Return the [x, y] coordinate for the center point of the cell that contains the specified text.  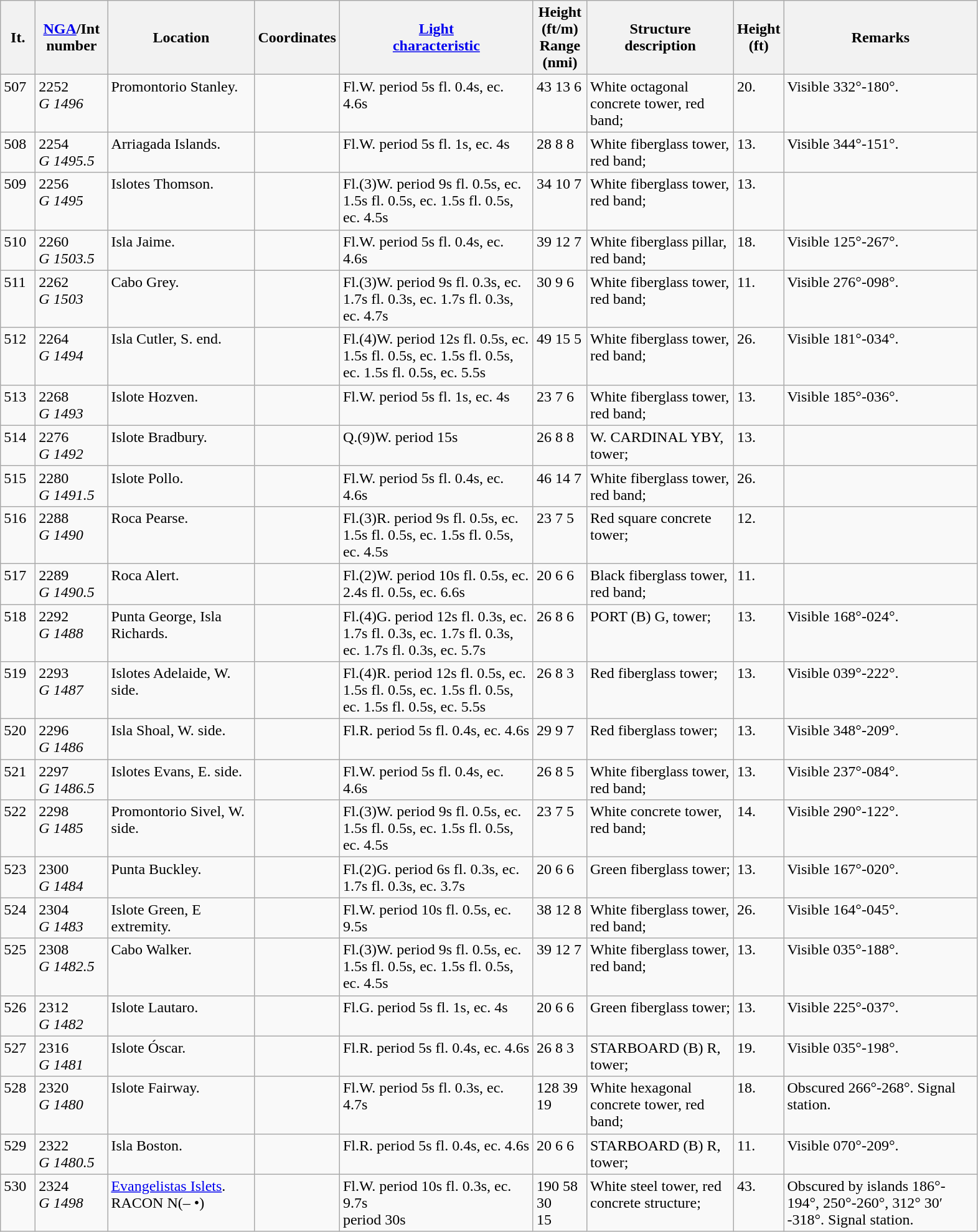
26 8 5 [560, 779]
Visible 035°-188°. [880, 967]
Fl.W. period 5s fl. 0.3s, ec. 4.7s [436, 1105]
Remarks [880, 37]
Visible 237°-084°. [880, 779]
Structuredescription [660, 37]
2324G 1498 [72, 1203]
28 8 8 [560, 152]
Islotes Adelaide, W. side. [181, 690]
Height (ft/m)Range (nmi) [560, 37]
Coordinates [297, 37]
Islotes Thomson. [181, 201]
Visible 225°-037°. [880, 1016]
520 [18, 740]
2289G 1490.5 [72, 584]
29 9 7 [560, 740]
Lightcharacteristic [436, 37]
527 [18, 1056]
2293G 1487 [72, 690]
Evangelistas Islets. RACON N(– •) [181, 1203]
Islote Fairway. [181, 1105]
W. CARDINAL YBY, tower; [660, 446]
Visible 332°-180°. [880, 103]
190 58 30 15 [560, 1203]
2308G 1482.5 [72, 967]
49 15 5 [560, 356]
2304G 1483 [72, 918]
2312G 1482 [72, 1016]
Isla Cutler, S. end. [181, 356]
Punta George, Isla Richards. [181, 632]
Fl.(2)W. period 10s fl. 0.5s, ec. 2.4s fl. 0.5s, ec. 6.6s [436, 584]
Visible 168°-024°. [880, 632]
2298G 1485 [72, 829]
518 [18, 632]
34 10 7 [560, 201]
2292G 1488 [72, 632]
511 [18, 299]
30 9 6 [560, 299]
Visible 344°-151°. [880, 152]
517 [18, 584]
Red square concrete tower; [660, 535]
2322G 1480.5 [72, 1154]
523 [18, 878]
Fl.W. period 10s fl. 0.3s, ec. 9.7s period 30s [436, 1203]
529 [18, 1154]
Visible 125°-267°. [880, 250]
Fl.W. period 10s fl. 0.5s, ec. 9.5s [436, 918]
Promontorio Stanley. [181, 103]
2300G 1484 [72, 878]
2268G 1493 [72, 405]
Visible 070°-209°. [880, 1154]
Location [181, 37]
2296G 1486 [72, 740]
Visible 181°-034°. [880, 356]
12. [759, 535]
2288G 1490 [72, 535]
128 39 19 [560, 1105]
Height (ft) [759, 37]
White concrete tower, red band; [660, 829]
Q.(9)W. period 15s [436, 446]
Punta Buckley. [181, 878]
PORT (B) G, tower; [660, 632]
Isla Boston. [181, 1154]
Islote Bradbury. [181, 446]
Visible 039°-222°. [880, 690]
2260G 1503.5 [72, 250]
2264G 1494 [72, 356]
26 8 8 [560, 446]
Fl.(4)W. period 12s fl. 0.5s, ec. 1.5s fl. 0.5s, ec. 1.5s fl. 0.5s, ec. 1.5s fl. 0.5s, ec. 5.5s [436, 356]
46 14 7 [560, 486]
507 [18, 103]
509 [18, 201]
2280G 1491.5 [72, 486]
2276G 1492 [72, 446]
43. [759, 1203]
519 [18, 690]
Black fiberglass tower, red band; [660, 584]
NGA/Intnumber [72, 37]
It. [18, 37]
Islote Hozven. [181, 405]
Islote Lautaro. [181, 1016]
528 [18, 1105]
2316G 1481 [72, 1056]
508 [18, 152]
522 [18, 829]
20. [759, 103]
521 [18, 779]
Islotes Evans, E. side. [181, 779]
2297G 1486.5 [72, 779]
Islote Óscar. [181, 1056]
Obscured 266°-268°. Signal station. [880, 1105]
Visible 167°-020°. [880, 878]
38 12 8 [560, 918]
Cabo Walker. [181, 967]
Arriagada Islands. [181, 152]
Fl.(3)W. period 9s fl. 0.3s, ec. 1.7s fl. 0.3s, ec. 1.7s fl. 0.3s, ec. 4.7s [436, 299]
White octagonal concrete tower, red band; [660, 103]
2262G 1503 [72, 299]
Fl.(4)R. period 12s fl. 0.5s, ec. 1.5s fl. 0.5s, ec. 1.5s fl. 0.5s, ec. 1.5s fl. 0.5s, ec. 5.5s [436, 690]
White fiberglass pillar, red band; [660, 250]
513 [18, 405]
525 [18, 967]
26 8 6 [560, 632]
516 [18, 535]
2256G 1495 [72, 201]
Fl.(4)G. period 12s fl. 0.3s, ec. 1.7s fl. 0.3s, ec. 1.7s fl. 0.3s, ec. 1.7s fl. 0.3s, ec. 5.7s [436, 632]
Visible 290°-122°. [880, 829]
2254G 1495.5 [72, 152]
2320G 1480 [72, 1105]
Visible 348°-209°. [880, 740]
White steel tower, red concrete structure; [660, 1203]
Cabo Grey. [181, 299]
Islote Pollo. [181, 486]
Promontorio Sivel, W. side. [181, 829]
514 [18, 446]
White hexagonal concrete tower, red band; [660, 1105]
Isla Jaime. [181, 250]
Visible 164°-045°. [880, 918]
Visible 035°-198°. [880, 1056]
19. [759, 1056]
Fl.(2)G. period 6s fl. 0.3s, ec. 1.7s fl. 0.3s, ec. 3.7s [436, 878]
512 [18, 356]
530 [18, 1203]
Obscured by islands 186°- 194°, 250°-260°, 312° 30′ -318°. Signal station. [880, 1203]
Islote Green, E extremity. [181, 918]
Roca Alert. [181, 584]
526 [18, 1016]
Fl.(3)R. period 9s fl. 0.5s, ec. 1.5s fl. 0.5s, ec. 1.5s fl. 0.5s, ec. 4.5s [436, 535]
515 [18, 486]
2252G 1496 [72, 103]
14. [759, 829]
Fl.G. period 5s fl. 1s, ec. 4s [436, 1016]
Roca Pearse. [181, 535]
23 7 6 [560, 405]
Visible 185°-036°. [880, 405]
Visible 276°-098°. [880, 299]
524 [18, 918]
43 13 6 [560, 103]
Isla Shoal, W. side. [181, 740]
510 [18, 250]
